Pinpoint the cell where the given text exists, returning its (X, Y) midpoint coordinate. 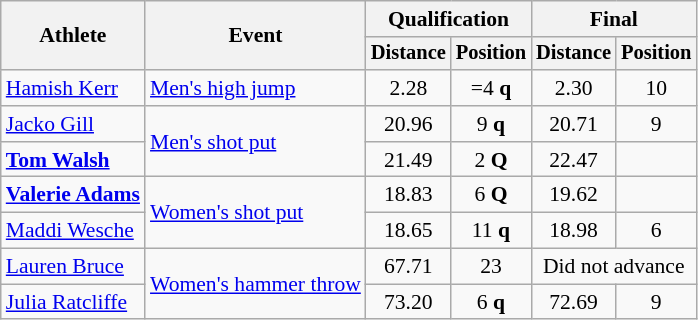
Women's shot put (256, 212)
72.69 (574, 302)
Jacko Gill (73, 124)
6 q (491, 302)
2.28 (408, 88)
20.71 (574, 124)
21.49 (408, 160)
18.98 (574, 231)
19.62 (574, 195)
20.96 (408, 124)
Lauren Bruce (73, 267)
Final (614, 19)
23 (491, 267)
Women's hammer throw (256, 284)
22.47 (574, 160)
18.65 (408, 231)
6 Q (491, 195)
Tom Walsh (73, 160)
10 (656, 88)
11 q (491, 231)
2 Q (491, 160)
Men's shot put (256, 142)
Maddi Wesche (73, 231)
Men's high jump (256, 88)
=4 q (491, 88)
18.83 (408, 195)
Valerie Adams (73, 195)
67.71 (408, 267)
Did not advance (614, 267)
Athlete (73, 36)
73.20 (408, 302)
Hamish Kerr (73, 88)
Event (256, 36)
Julia Ratcliffe (73, 302)
9 q (491, 124)
6 (656, 231)
Qualification (448, 19)
2.30 (574, 88)
